Output the (X, Y) coordinate of the center of the cell containing the given text.  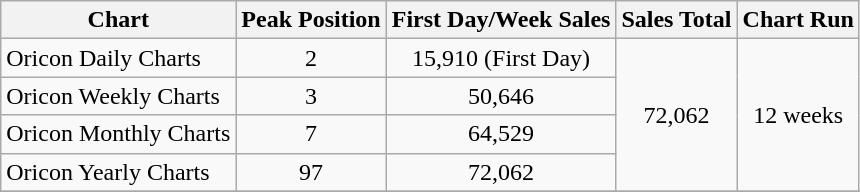
First Day/Week Sales (501, 20)
12 weeks (798, 115)
3 (311, 96)
Oricon Yearly Charts (118, 172)
97 (311, 172)
64,529 (501, 134)
7 (311, 134)
Sales Total (676, 20)
Oricon Weekly Charts (118, 96)
Peak Position (311, 20)
15,910 (First Day) (501, 58)
Oricon Daily Charts (118, 58)
50,646 (501, 96)
Oricon Monthly Charts (118, 134)
Chart (118, 20)
Chart Run (798, 20)
2 (311, 58)
